Detect which cell encompasses the target text, then output its [X, Y] center coordinate. 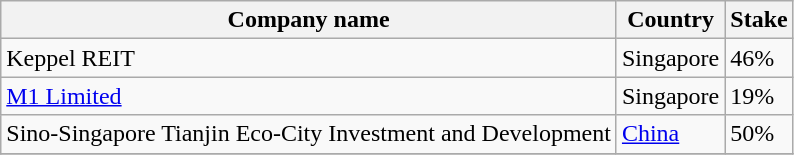
Country [670, 20]
China [670, 134]
Company name [309, 20]
Keppel REIT [309, 58]
50% [759, 134]
19% [759, 96]
M1 Limited [309, 96]
46% [759, 58]
Sino-Singapore Tianjin Eco-City Investment and Development [309, 134]
Stake [759, 20]
